Scan for the cell matching the given text and deliver its (x, y) coordinate at center. 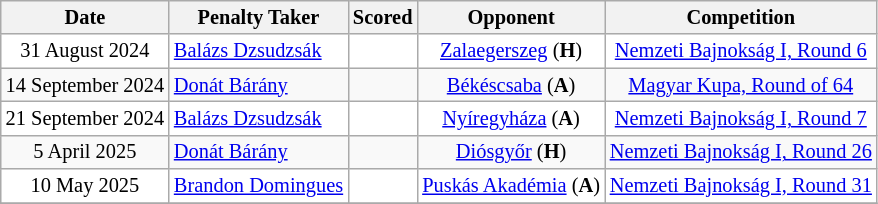
Nemzeti Bajnokság I, Round 26 (741, 152)
5 April 2025 (85, 152)
Puskás Akadémia (A) (511, 186)
Diósgyőr (H) (511, 152)
Nyíregyháza (A) (511, 118)
21 September 2024 (85, 118)
Zalaegerszeg (H) (511, 51)
Békéscsaba (A) (511, 85)
Competition (741, 17)
Nemzeti Bajnokság I, Round 31 (741, 186)
Magyar Kupa, Round of 64 (741, 85)
Penalty Taker (258, 17)
14 September 2024 (85, 85)
31 August 2024 (85, 51)
10 May 2025 (85, 186)
Brandon Domingues (258, 186)
Date (85, 17)
Nemzeti Bajnokság I, Round 6 (741, 51)
Scored (382, 17)
Nemzeti Bajnokság I, Round 7 (741, 118)
Opponent (511, 17)
